For the text-containing cell, return its midpoint in [x, y] coordinate format. 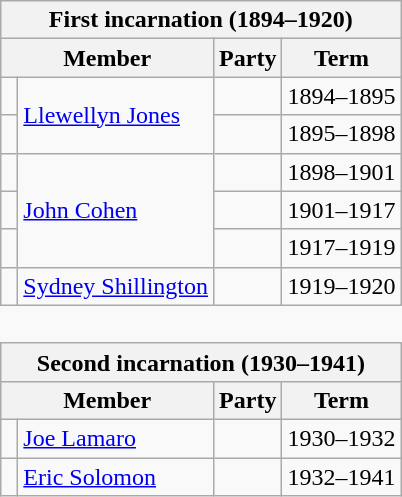
1894–1895 [342, 96]
First incarnation (1894–1920) [201, 20]
1932–1941 [342, 477]
Second incarnation (1930–1941) [201, 362]
Sydney Shillington [116, 286]
Llewellyn Jones [116, 115]
John Cohen [116, 210]
1919–1920 [342, 286]
1898–1901 [342, 172]
Joe Lamaro [116, 438]
1930–1932 [342, 438]
1895–1898 [342, 134]
1901–1917 [342, 210]
Eric Solomon [116, 477]
1917–1919 [342, 248]
